Search for the cell housing the specified text and yield its [X, Y] center coordinate. 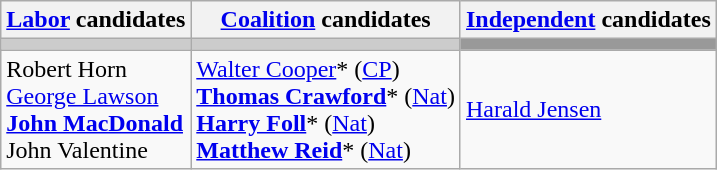
Robert HornGeorge LawsonJohn MacDonaldJohn Valentine [96, 110]
Walter Cooper* (CP)Thomas Crawford* (Nat)Harry Foll* (Nat)Matthew Reid* (Nat) [326, 110]
Labor candidates [96, 20]
Harald Jensen [588, 110]
Coalition candidates [326, 20]
Independent candidates [588, 20]
